Capture the cell that displays the provided text and extract its [X, Y] central coordinate. 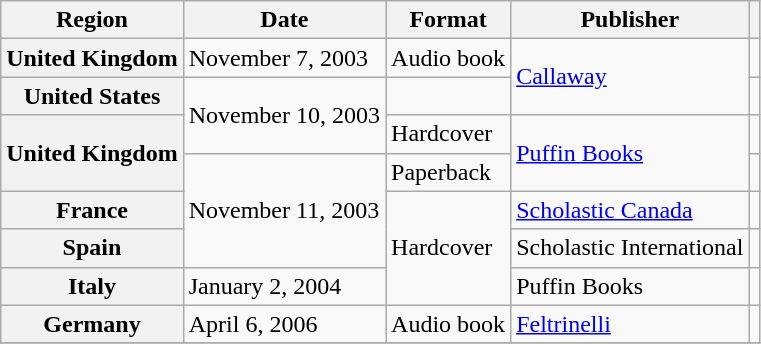
Callaway [630, 77]
January 2, 2004 [284, 286]
November 11, 2003 [284, 210]
United States [92, 96]
Region [92, 20]
Germany [92, 324]
Scholastic International [630, 248]
Feltrinelli [630, 324]
Scholastic Canada [630, 210]
November 7, 2003 [284, 58]
Spain [92, 248]
France [92, 210]
Paperback [448, 172]
April 6, 2006 [284, 324]
Publisher [630, 20]
Italy [92, 286]
Format [448, 20]
November 10, 2003 [284, 115]
Date [284, 20]
